Extract the (X, Y) coordinate from the center of the cell holding the provided text.  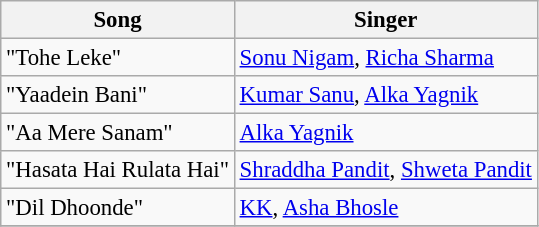
Kumar Sanu, Alka Yagnik (386, 95)
Alka Yagnik (386, 133)
"Dil Dhoonde" (118, 208)
"Hasata Hai Rulata Hai" (118, 170)
Sonu Nigam, Richa Sharma (386, 58)
"Yaadein Bani" (118, 95)
Singer (386, 20)
"Tohe Leke" (118, 58)
"Aa Mere Sanam" (118, 133)
KK, Asha Bhosle (386, 208)
Song (118, 20)
Shraddha Pandit, Shweta Pandit (386, 170)
